Return the (X, Y) coordinate for the center point of the cell that contains the specified text.  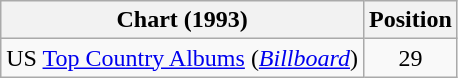
Chart (1993) (182, 20)
Position (411, 20)
US Top Country Albums (Billboard) (182, 58)
29 (411, 58)
